Pinpoint the cell where the given text exists, returning its (X, Y) midpoint coordinate. 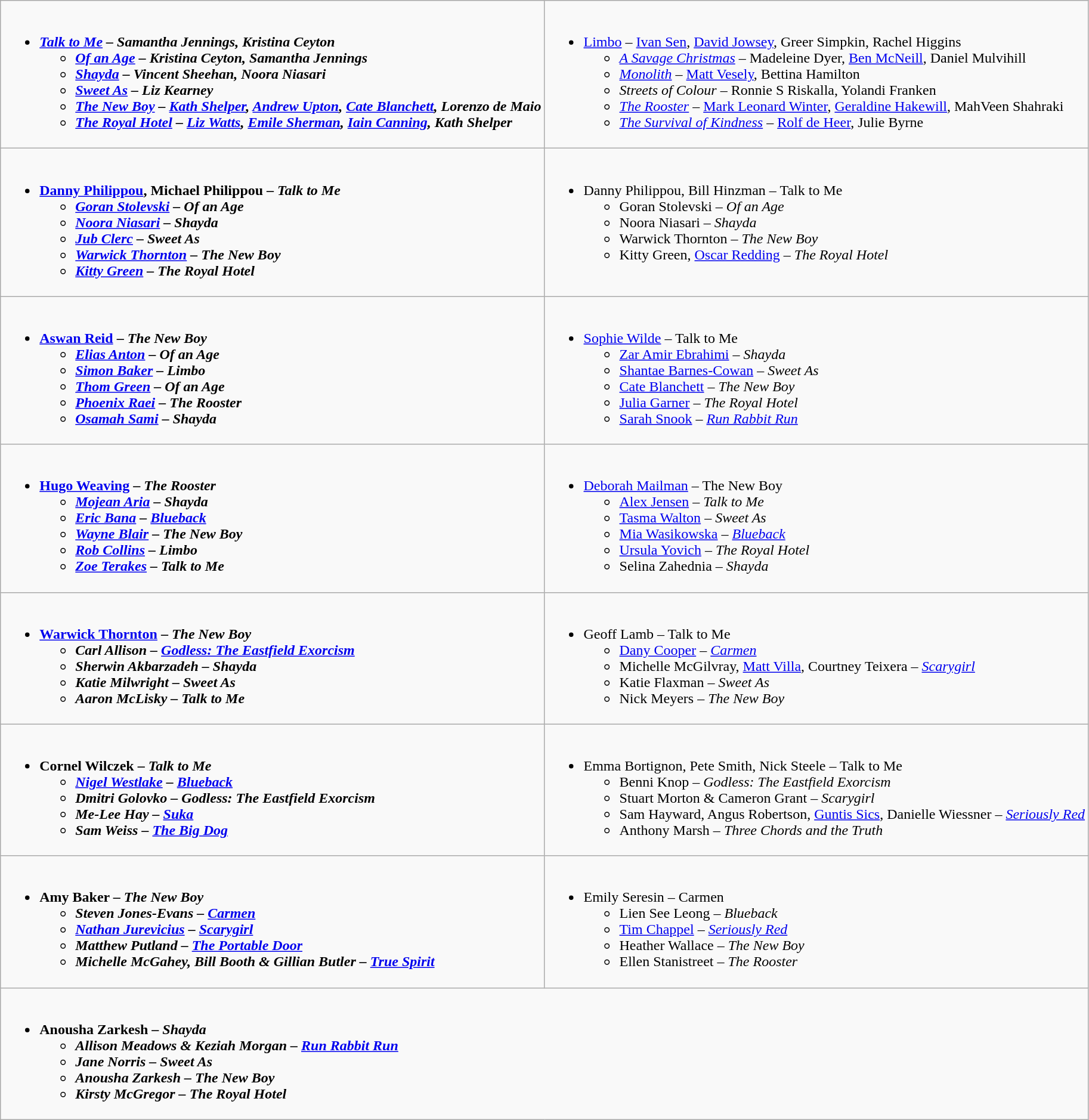
Cornel Wilczek – Talk to MeNigel Westlake – BluebackDmitri Golovko – Godless: The Eastfield ExorcismMe-Lee Hay – SukaSam Weiss – The Big Dog (273, 790)
Emily Seresin – CarmenLien See Leong – BluebackTim Chappel – Seriously RedHeather Wallace – The New BoyEllen Stanistreet – The Rooster (816, 922)
Aswan Reid – The New BoyElias Anton – Of an AgeSimon Baker – LimboThom Green – Of an AgePhoenix Raei – The RoosterOsamah Sami – Shayda (273, 370)
Hugo Weaving – The RoosterMojean Aria – ShaydaEric Bana – BluebackWayne Blair – The New BoyRob Collins – LimboZoe Terakes – Talk to Me (273, 518)
